Return the (x, y) coordinate for the center point of the cell that contains the specified text.  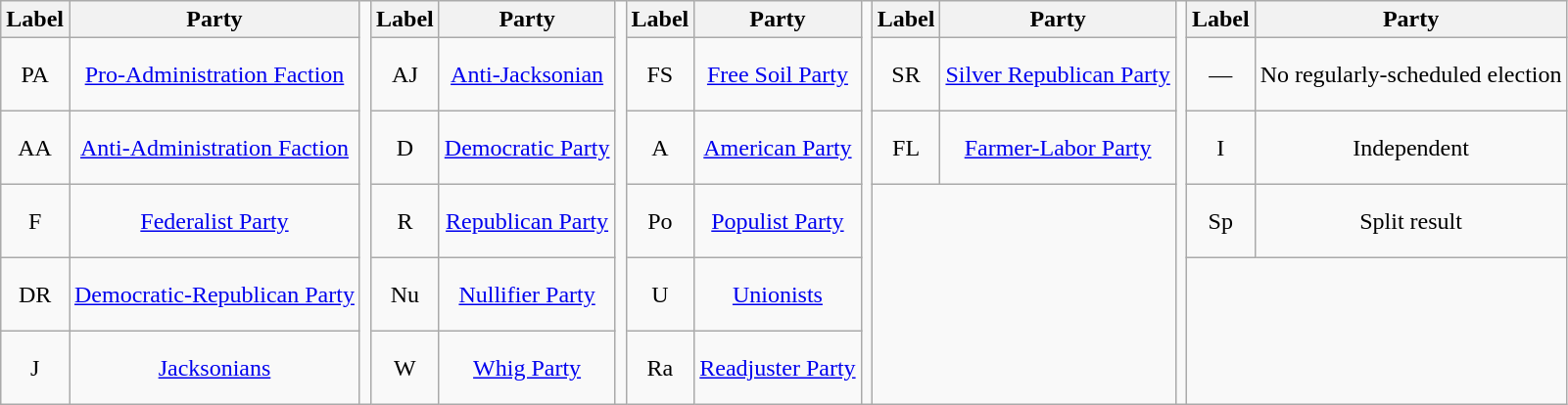
Populist Party (778, 221)
American Party (778, 149)
Democratic Party (527, 149)
Readjuster Party (778, 368)
Split result (1410, 221)
Sp (1220, 221)
Pro-Administration Faction (214, 74)
Whig Party (527, 368)
I (1220, 149)
Anti-Jacksonian (527, 74)
Po (660, 221)
A (660, 149)
Republican Party (527, 221)
No regularly-scheduled election (1410, 74)
Jacksonians (214, 368)
F (35, 221)
DR (35, 295)
Anti-Administration Faction (214, 149)
J (35, 368)
Ra (660, 368)
Independent (1410, 149)
AJ (405, 74)
Unionists (778, 295)
Nu (405, 295)
FS (660, 74)
PA (35, 74)
SR (906, 74)
W (405, 368)
U (660, 295)
R (405, 221)
Silver Republican Party (1058, 74)
FL (906, 149)
Nullifier Party (527, 295)
Democratic-Republican Party (214, 295)
AA (35, 149)
Free Soil Party (778, 74)
Federalist Party (214, 221)
D (405, 149)
— (1220, 74)
Farmer-Labor Party (1058, 149)
